Provide the [X, Y] coordinate of the cell's center where the given text is located.  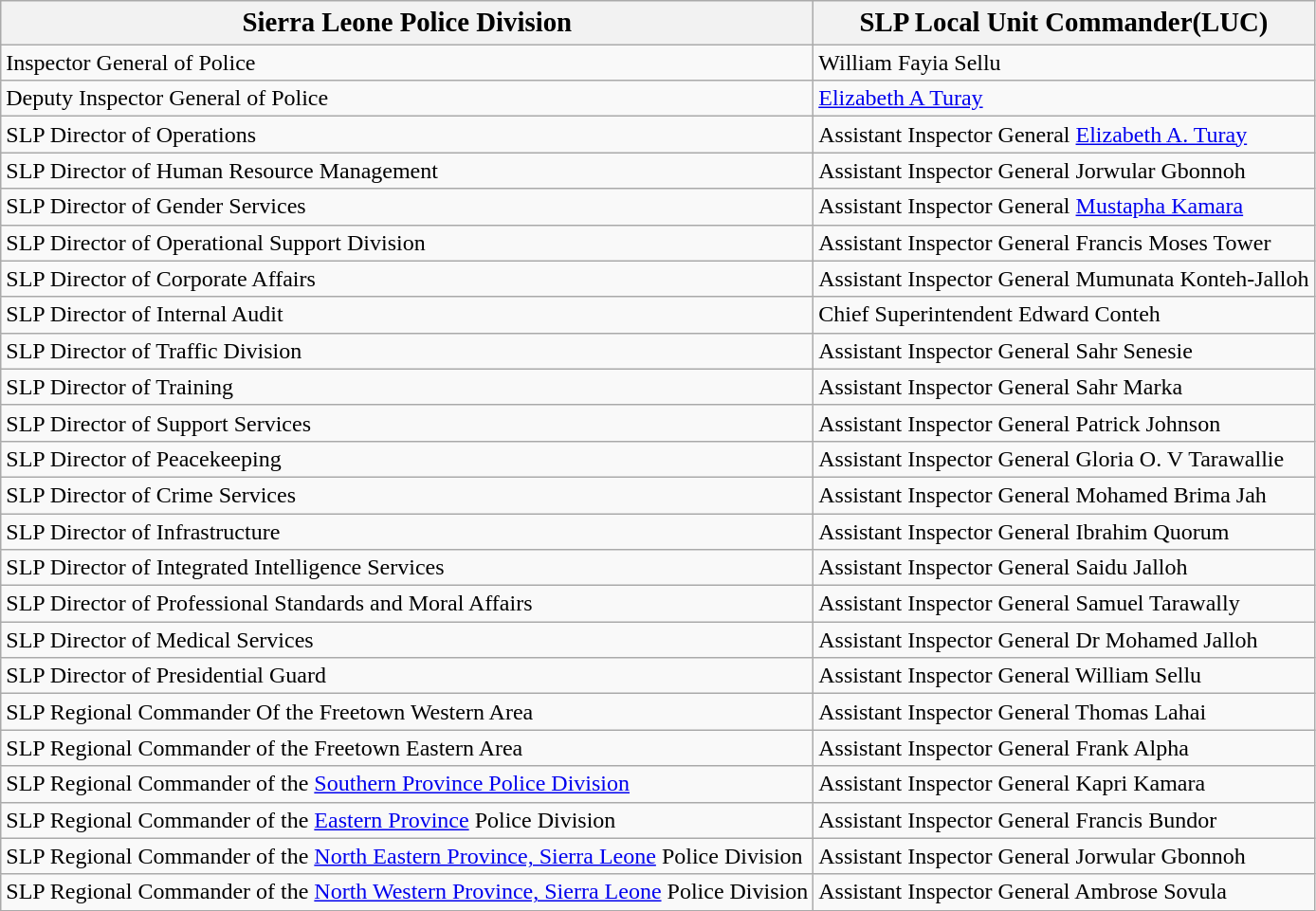
SLP Regional Commander of the Eastern Province Police Division [408, 820]
Assistant Inspector General Francis Moses Tower [1064, 243]
Assistant Inspector General Samuel Tarawally [1064, 604]
Assistant Inspector General Mumunata Konteh-Jalloh [1064, 279]
SLP Regional Commander of the Freetown Eastern Area [408, 748]
SLP Regional Commander of the Southern Province Police Division [408, 784]
Assistant Inspector General Francis Bundor [1064, 820]
Assistant Inspector General Patrick Johnson [1064, 423]
Assistant Inspector General Mustapha Kamara [1064, 207]
Assistant Inspector General Ibrahim Quorum [1064, 532]
SLP Local Unit Commander(LUC) [1064, 23]
Assistant Inspector General Sahr Marka [1064, 387]
SLP Regional Commander Of the Freetown Western Area [408, 712]
SLP Director of Corporate Affairs [408, 279]
Assistant Inspector General Dr Mohamed Jalloh [1064, 640]
Assistant Inspector General Gloria O. V Tarawallie [1064, 459]
Assistant Inspector General Mohamed Brima Jah [1064, 495]
SLP Regional Commander of the North Western Province, Sierra Leone Police Division [408, 892]
Assistant Inspector General Ambrose Sovula [1064, 892]
SLP Director of Professional Standards and Moral Affairs [408, 604]
SLP Director of Support Services [408, 423]
Assistant Inspector General Frank Alpha [1064, 748]
Assistant Inspector General Thomas Lahai [1064, 712]
Inspector General of Police [408, 63]
SLP Director of Traffic Division [408, 351]
SLP Director of Medical Services [408, 640]
SLP Director of Operations [408, 135]
Sierra Leone Police Division [408, 23]
SLP Director of Gender Services [408, 207]
SLP Director of Internal Audit [408, 315]
Assistant Inspector General Elizabeth A. Turay [1064, 135]
SLP Director of Integrated Intelligence Services [408, 568]
William Fayia Sellu [1064, 63]
SLP Director of Peacekeeping [408, 459]
Assistant Inspector General William Sellu [1064, 676]
Deputy Inspector General of Police [408, 99]
SLP Director of Human Resource Management [408, 171]
SLP Director of Crime Services [408, 495]
Elizabeth A Turay [1064, 99]
SLP Director of Training [408, 387]
Assistant Inspector General Saidu Jalloh [1064, 568]
SLP Director of Infrastructure [408, 532]
Chief Superintendent Edward Conteh [1064, 315]
SLP Director of Presidential Guard [408, 676]
SLP Director of Operational Support Division [408, 243]
Assistant Inspector General Sahr Senesie [1064, 351]
Assistant Inspector General Kapri Kamara [1064, 784]
SLP Regional Commander of the North Eastern Province, Sierra Leone Police Division [408, 856]
